Identify which cell holds the provided text, then report its [x, y] central coordinate. 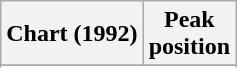
Chart (1992) [72, 34]
Peakposition [189, 34]
